Pinpoint the cell where the given text exists, returning its (x, y) midpoint coordinate. 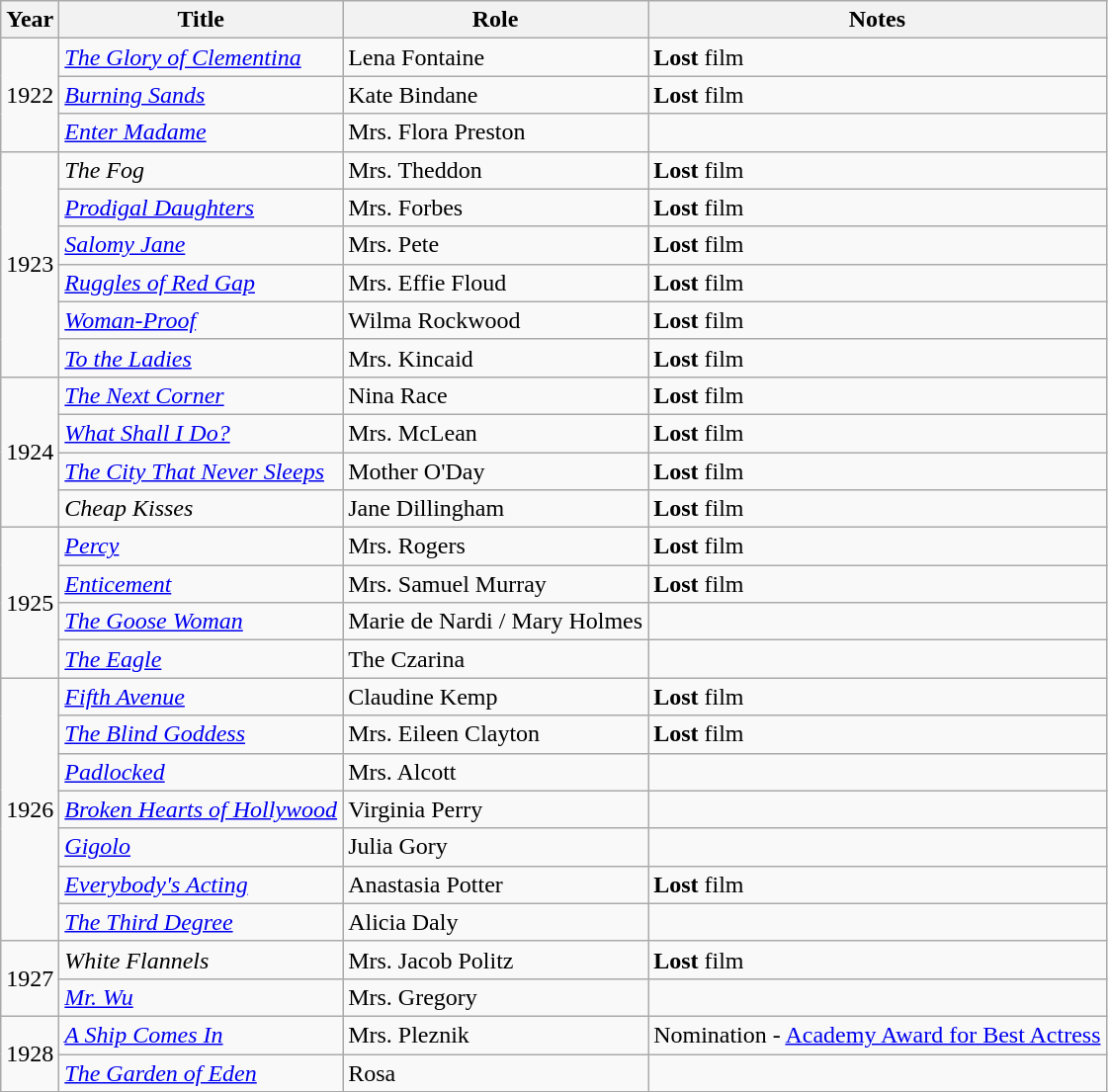
The Fog (202, 170)
Role (496, 20)
Mrs. Alcott (496, 772)
Mother O'Day (496, 471)
Mrs. Rogers (496, 546)
The Next Corner (202, 395)
1927 (30, 978)
Salomy Jane (202, 245)
The Third Degree (202, 922)
Kate Bindane (496, 95)
Mrs. Jacob Politz (496, 960)
Lena Fontaine (496, 57)
Nina Race (496, 395)
Prodigal Daughters (202, 208)
Mr. Wu (202, 997)
Alicia Daly (496, 922)
Broken Hearts of Hollywood (202, 809)
Ruggles of Red Gap (202, 283)
1924 (30, 452)
Mrs. McLean (496, 433)
Mrs. Gregory (496, 997)
Claudine Kemp (496, 697)
Mrs. Forbes (496, 208)
Nomination - Academy Award for Best Actress (878, 1035)
Cheap Kisses (202, 509)
Percy (202, 546)
White Flannels (202, 960)
Mrs. Pete (496, 245)
1928 (30, 1053)
The Czarina (496, 659)
Burning Sands (202, 95)
The Eagle (202, 659)
Virginia Perry (496, 809)
A Ship Comes In (202, 1035)
Mrs. Theddon (496, 170)
The Glory of Clementina (202, 57)
To the Ladies (202, 358)
The Garden of Eden (202, 1072)
Enticement (202, 584)
Mrs. Effie Floud (496, 283)
Wilma Rockwood (496, 320)
1923 (30, 264)
Mrs. Eileen Clayton (496, 734)
Marie de Nardi / Mary Holmes (496, 622)
1926 (30, 809)
Padlocked (202, 772)
Anastasia Potter (496, 884)
Mrs. Samuel Murray (496, 584)
Notes (878, 20)
Mrs. Pleznik (496, 1035)
The Goose Woman (202, 622)
Rosa (496, 1072)
Mrs. Kincaid (496, 358)
Year (30, 20)
The City That Never Sleeps (202, 471)
Julia Gory (496, 847)
Mrs. Flora Preston (496, 132)
The Blind Goddess (202, 734)
Jane Dillingham (496, 509)
Woman-Proof (202, 320)
Title (202, 20)
Enter Madame (202, 132)
Gigolo (202, 847)
1922 (30, 95)
What Shall I Do? (202, 433)
Everybody's Acting (202, 884)
Fifth Avenue (202, 697)
1925 (30, 603)
